For the text-containing cell, return its midpoint in [x, y] coordinate format. 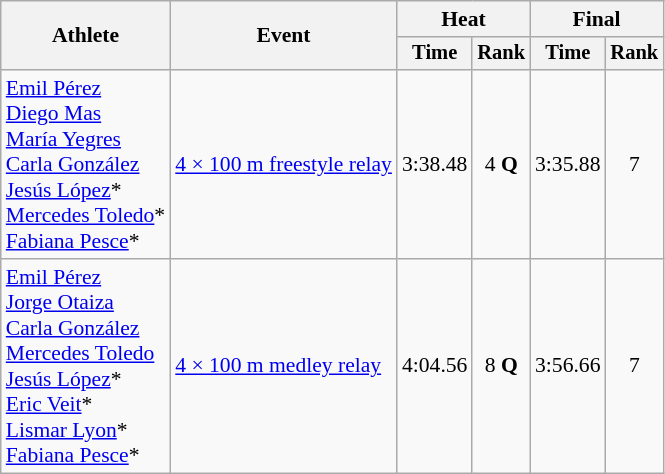
Heat [464, 19]
3:35.88 [568, 164]
Emil PérezDiego MasMaría YegresCarla GonzálezJesús López*Mercedes Toledo*Fabiana Pesce* [86, 164]
Athlete [86, 36]
4 × 100 m freestyle relay [284, 164]
Final [596, 19]
Event [284, 36]
8 Q [501, 366]
4 × 100 m medley relay [284, 366]
3:38.48 [434, 164]
Emil PérezJorge OtaizaCarla GonzálezMercedes ToledoJesús López*Eric Veit*Lismar Lyon*Fabiana Pesce* [86, 366]
4 Q [501, 164]
3:56.66 [568, 366]
4:04.56 [434, 366]
